Return the (x, y) coordinate for the center point of the cell that contains the specified text.  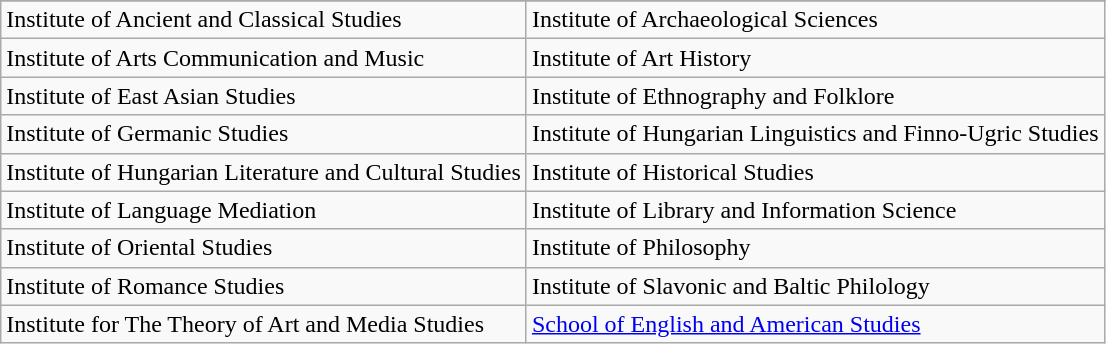
Institute of Germanic Studies (264, 134)
Institute of Slavonic and Baltic Philology (815, 286)
Institute of Hungarian Literature and Cultural Studies (264, 172)
Institute of Library and Information Science (815, 210)
Institute of Archaeological Sciences (815, 20)
Institute for The Theory of Art and Media Studies (264, 324)
Institute of Arts Communication and Music (264, 58)
Institute of Ancient and Classical Studies (264, 20)
Institute of Language Mediation (264, 210)
Institute of East Asian Studies (264, 96)
Institute of Ethnography and Folklore (815, 96)
Institute of Oriental Studies (264, 248)
Institute of Hungarian Linguistics and Finno-Ugric Studies (815, 134)
Institute of Art History (815, 58)
School of English and American Studies (815, 324)
Institute of Historical Studies (815, 172)
Institute of Romance Studies (264, 286)
Institute of Philosophy (815, 248)
